Locate the cell with the specified text and output its (x, y) center coordinate. 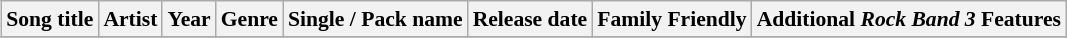
Release date (530, 19)
Year (188, 19)
Single / Pack name (376, 19)
Genre (250, 19)
Additional Rock Band 3 Features (909, 19)
Family Friendly (672, 19)
Song title (50, 19)
Artist (130, 19)
